For the text-containing cell, return its midpoint in (X, Y) coordinate format. 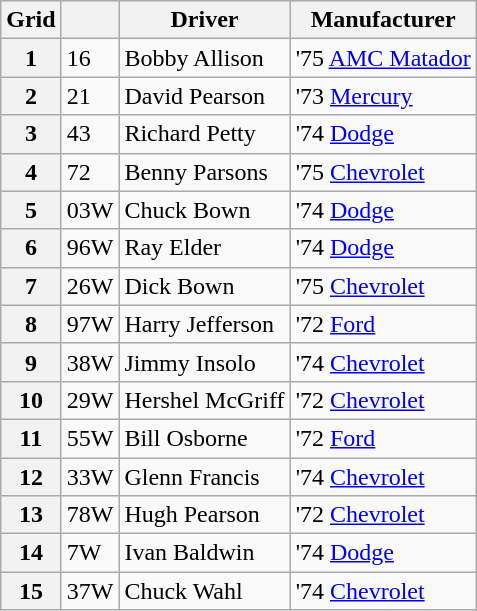
Dick Bown (204, 286)
7 (31, 286)
Hugh Pearson (204, 515)
4 (31, 172)
43 (90, 134)
David Pearson (204, 96)
1 (31, 58)
Ivan Baldwin (204, 553)
14 (31, 553)
Bill Osborne (204, 438)
96W (90, 248)
Chuck Wahl (204, 591)
Ray Elder (204, 248)
Richard Petty (204, 134)
12 (31, 477)
Driver (204, 20)
'73 Mercury (383, 96)
13 (31, 515)
Hershel McGriff (204, 400)
5 (31, 210)
Harry Jefferson (204, 324)
37W (90, 591)
Grid (31, 20)
03W (90, 210)
55W (90, 438)
29W (90, 400)
33W (90, 477)
15 (31, 591)
16 (90, 58)
38W (90, 362)
7W (90, 553)
21 (90, 96)
2 (31, 96)
6 (31, 248)
Benny Parsons (204, 172)
11 (31, 438)
97W (90, 324)
3 (31, 134)
9 (31, 362)
'75 AMC Matador (383, 58)
26W (90, 286)
Glenn Francis (204, 477)
Chuck Bown (204, 210)
8 (31, 324)
Jimmy Insolo (204, 362)
Manufacturer (383, 20)
10 (31, 400)
Bobby Allison (204, 58)
78W (90, 515)
72 (90, 172)
